Output the (x, y) coordinate of the center of the cell containing the given text.  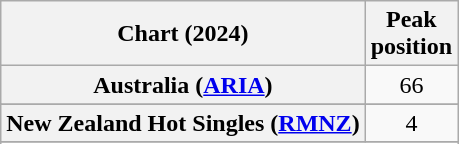
Australia (ARIA) (183, 85)
New Zealand Hot Singles (RMNZ) (183, 123)
66 (411, 85)
4 (411, 123)
Peakposition (411, 34)
Chart (2024) (183, 34)
